Determine the (X, Y) coordinate at the center of the cell enclosing the given text.  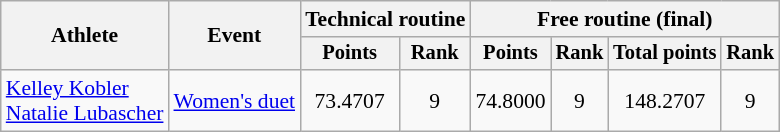
Technical routine (385, 19)
Women's duet (234, 100)
73.4707 (350, 100)
Athlete (85, 36)
Event (234, 36)
Free routine (final) (624, 19)
74.8000 (510, 100)
Kelley KoblerNatalie Lubascher (85, 100)
148.2707 (664, 100)
Total points (664, 54)
